From the cell containing the given text, extract its center point as [X, Y] coordinate. 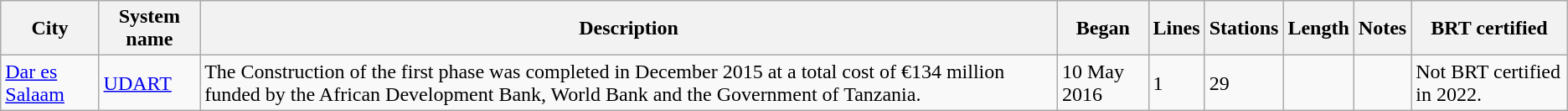
Stations [1244, 29]
Lines [1176, 29]
10 May 2016 [1102, 82]
Notes [1382, 29]
BRT certified [1489, 29]
Not BRT certified in 2022. [1489, 82]
City [50, 29]
Began [1102, 29]
29 [1244, 82]
1 [1176, 82]
UDART [149, 82]
Description [629, 29]
System name [149, 29]
Dar es Salaam [50, 82]
Length [1318, 29]
